Identify which cell holds the provided text, then report its [X, Y] central coordinate. 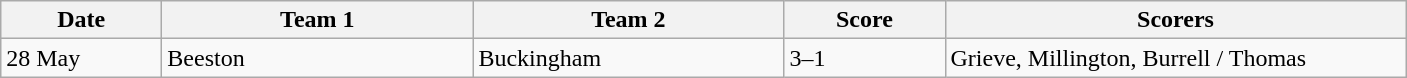
Scorers [1176, 20]
3–1 [864, 58]
Beeston [318, 58]
Date [82, 20]
Team 1 [318, 20]
Team 2 [628, 20]
Grieve, Millington, Burrell / Thomas [1176, 58]
Buckingham [628, 58]
28 May [82, 58]
Score [864, 20]
